Provide the (X, Y) coordinate of the cell's center where the given text is located.  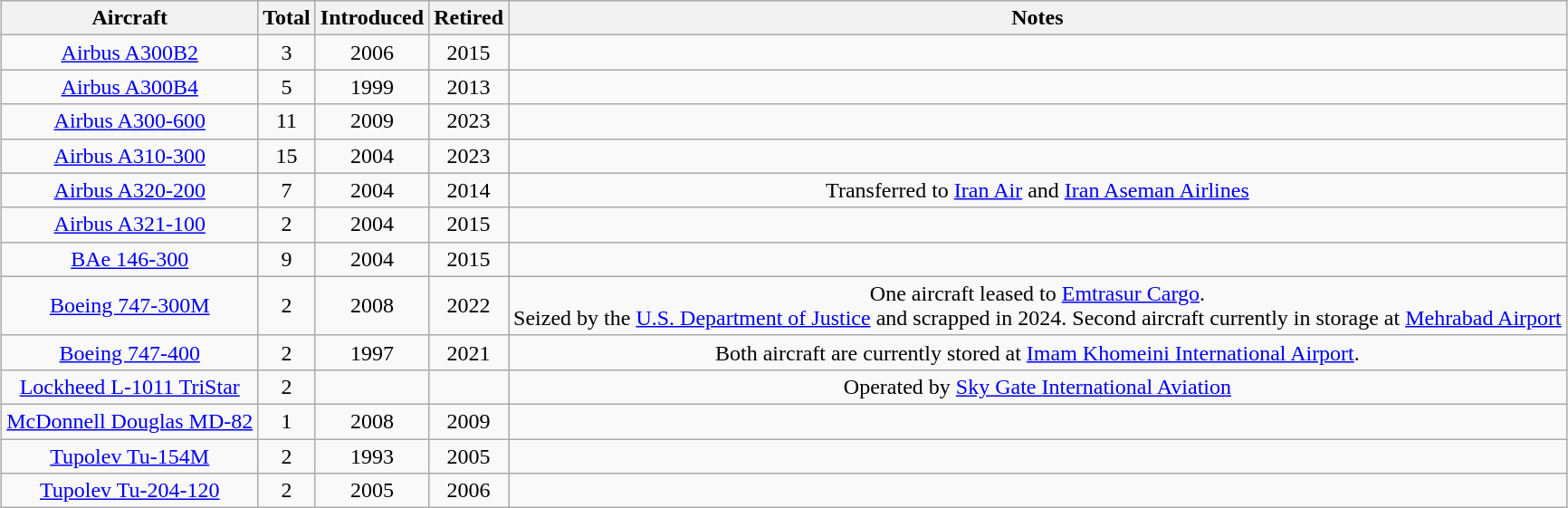
McDonnell Douglas MD-82 (130, 421)
Both aircraft are currently stored at Imam Khomeini International Airport. (1037, 352)
Introduced (371, 18)
Lockheed L-1011 TriStar (130, 387)
11 (287, 121)
2022 (469, 306)
Tupolev Tu-204-120 (130, 491)
Total (287, 18)
1993 (371, 455)
7 (287, 190)
3 (287, 53)
Airbus A300-600 (130, 121)
Aircraft (130, 18)
9 (287, 259)
Notes (1037, 18)
Operated by Sky Gate International Aviation (1037, 387)
1 (287, 421)
Retired (469, 18)
2021 (469, 352)
Airbus A321-100 (130, 225)
Boeing 747-400 (130, 352)
2014 (469, 190)
Tupolev Tu-154M (130, 455)
5 (287, 87)
Airbus A320-200 (130, 190)
BAe 146-300 (130, 259)
Airbus A300B4 (130, 87)
1999 (371, 87)
Transferred to Iran Air and Iran Aseman Airlines (1037, 190)
Airbus A310-300 (130, 156)
1997 (371, 352)
2013 (469, 87)
15 (287, 156)
Boeing 747-300M (130, 306)
Airbus A300B2 (130, 53)
